For the text-containing cell, return its midpoint in (x, y) coordinate format. 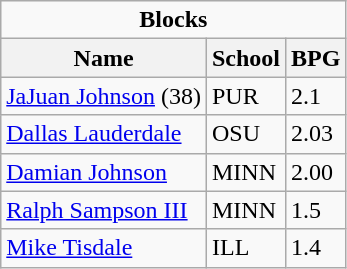
Blocks (174, 20)
2.00 (316, 172)
Dallas Lauderdale (104, 134)
OSU (246, 134)
2.1 (316, 96)
JaJuan Johnson (38) (104, 96)
2.03 (316, 134)
Name (104, 58)
Mike Tisdale (104, 248)
ILL (246, 248)
Ralph Sampson III (104, 210)
1.4 (316, 248)
1.5 (316, 210)
BPG (316, 58)
Damian Johnson (104, 172)
PUR (246, 96)
School (246, 58)
